Locate the cell with the specified text and output its (X, Y) center coordinate. 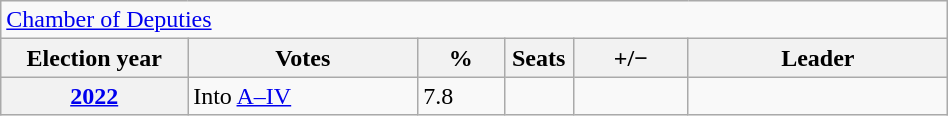
Chamber of Deputies (474, 20)
Votes (303, 58)
Election year (94, 58)
+/− (630, 58)
Seats (538, 58)
2022 (94, 96)
Into A–IV (303, 96)
% (461, 58)
Leader (818, 58)
7.8 (461, 96)
